Locate the cell with the specified text and output its [x, y] center coordinate. 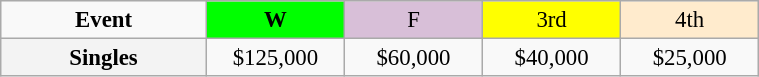
Event [104, 20]
4th [690, 20]
$125,000 [275, 58]
3rd [552, 20]
F [413, 20]
W [275, 20]
Singles [104, 58]
$60,000 [413, 58]
$40,000 [552, 58]
$25,000 [690, 58]
